Pinpoint the cell where the given text exists, returning its (X, Y) midpoint coordinate. 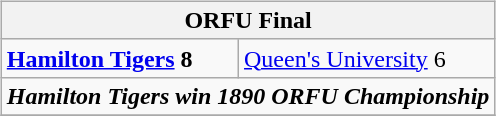
Hamilton Tigers win 1890 ORFU Championship (248, 96)
Hamilton Tigers 8 (120, 58)
ORFU Final (248, 20)
Queen's University 6 (367, 58)
